Scan for the cell matching the given text and deliver its [X, Y] coordinate at center. 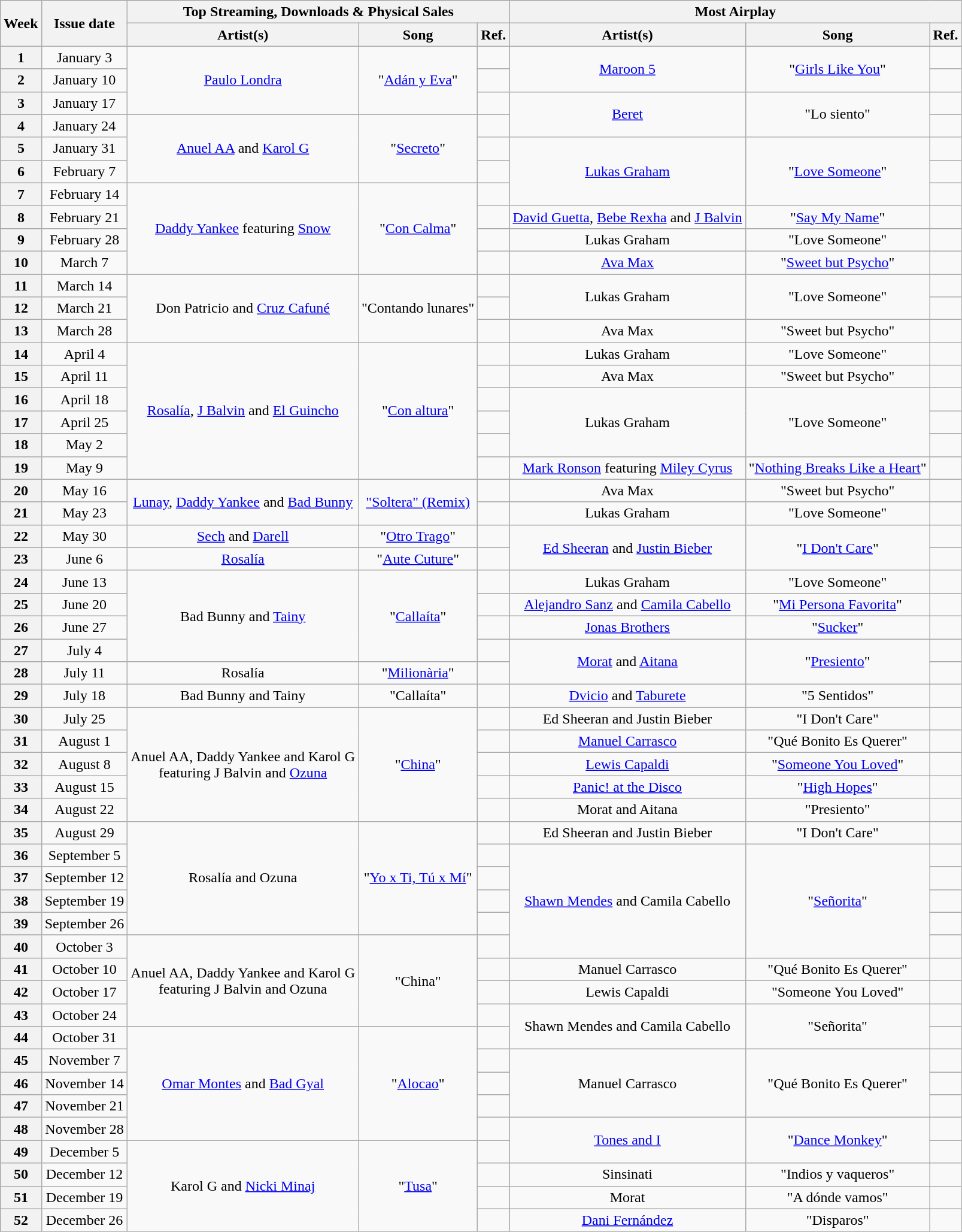
September 5 [84, 855]
March 7 [84, 262]
February 28 [84, 240]
10 [21, 262]
October 10 [84, 969]
29 [21, 696]
38 [21, 901]
49 [21, 1152]
"Soltera" (Remix) [418, 502]
Beret [627, 114]
36 [21, 855]
April 25 [84, 422]
October 31 [84, 1038]
June 27 [84, 627]
July 11 [84, 673]
40 [21, 946]
September 12 [84, 878]
Alejandro Sanz and Camila Cabello [627, 604]
37 [21, 878]
December 19 [84, 1197]
Panic! at the Disco [627, 787]
December 12 [84, 1175]
22 [21, 536]
28 [21, 673]
13 [21, 331]
November 7 [84, 1061]
20 [21, 491]
Most Airplay [735, 12]
"Tusa" [418, 1186]
9 [21, 240]
January 17 [84, 103]
43 [21, 1015]
Dani Fernández [627, 1220]
August 1 [84, 741]
Don Patricio and Cruz Cafuné [243, 308]
Lunay, Daddy Yankee and Bad Bunny [243, 502]
41 [21, 969]
September 19 [84, 901]
Maroon 5 [627, 69]
August 29 [84, 833]
August 22 [84, 810]
March 14 [84, 286]
"Yo x Ti, Tú x Mí" [418, 878]
48 [21, 1129]
"Con altura" [418, 411]
50 [21, 1175]
"Girls Like You" [837, 69]
45 [21, 1061]
October 17 [84, 992]
February 7 [84, 171]
14 [21, 354]
"Aute Cuture" [418, 559]
44 [21, 1038]
May 23 [84, 513]
24 [21, 582]
1 [21, 57]
30 [21, 719]
23 [21, 559]
April 11 [84, 377]
January 10 [84, 80]
52 [21, 1220]
31 [21, 741]
33 [21, 787]
August 8 [84, 764]
July 25 [84, 719]
"Mi Persona Favorita" [837, 604]
"Lo siento" [837, 114]
35 [21, 833]
David Guetta, Bebe Rexha and J Balvin [627, 217]
Rosalía and Ozuna [243, 878]
"Dance Monkey" [837, 1140]
Morat [627, 1197]
October 3 [84, 946]
March 28 [84, 331]
December 5 [84, 1152]
25 [21, 604]
July 4 [84, 650]
39 [21, 924]
September 26 [84, 924]
February 21 [84, 217]
February 14 [84, 194]
5 [21, 149]
21 [21, 513]
"5 Sentidos" [837, 696]
Sinsinati [627, 1175]
19 [21, 468]
"Alocao" [418, 1083]
March 21 [84, 308]
May 9 [84, 468]
Tones and I [627, 1140]
Daddy Yankee featuring Snow [243, 228]
August 15 [84, 787]
May 16 [84, 491]
May 2 [84, 445]
"Nothing Breaks Like a Heart" [837, 468]
Week [21, 23]
"Con Calma" [418, 228]
July 18 [84, 696]
"Contando lunares" [418, 308]
October 24 [84, 1015]
Sech and Darell [243, 536]
42 [21, 992]
27 [21, 650]
18 [21, 445]
Dvicio and Taburete [627, 696]
"Sucker" [837, 627]
15 [21, 377]
Top Streaming, Downloads & Physical Sales [318, 12]
11 [21, 286]
April 4 [84, 354]
12 [21, 308]
December 26 [84, 1220]
Anuel AA and Karol G [243, 149]
6 [21, 171]
3 [21, 103]
16 [21, 399]
November 14 [84, 1083]
"High Hopes" [837, 787]
34 [21, 810]
Paulo Londra [243, 80]
"Otro Trago" [418, 536]
June 13 [84, 582]
"A dónde vamos" [837, 1197]
June 6 [84, 559]
"Indios y vaqueros" [837, 1175]
Rosalía, J Balvin and El Guincho [243, 411]
4 [21, 126]
"Milionària" [418, 673]
2 [21, 80]
26 [21, 627]
"Adán y Eva" [418, 80]
47 [21, 1106]
Issue date [84, 23]
Mark Ronson featuring Miley Cyrus [627, 468]
8 [21, 217]
January 31 [84, 149]
46 [21, 1083]
51 [21, 1197]
Omar Montes and Bad Gyal [243, 1083]
January 3 [84, 57]
May 30 [84, 536]
November 21 [84, 1106]
32 [21, 764]
Jonas Brothers [627, 627]
April 18 [84, 399]
November 28 [84, 1129]
June 20 [84, 604]
Karol G and Nicki Minaj [243, 1186]
17 [21, 422]
7 [21, 194]
"Secreto" [418, 149]
January 24 [84, 126]
"Say My Name" [837, 217]
"Disparos" [837, 1220]
